Pinpoint the cell where the given text exists, returning its [x, y] midpoint coordinate. 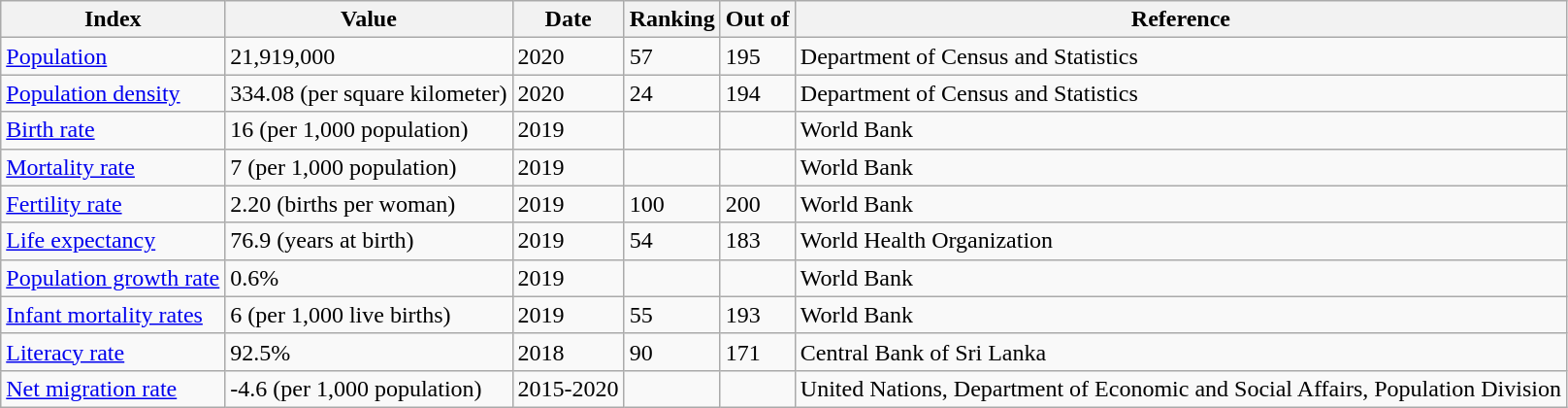
Literacy rate [113, 352]
Birth rate [113, 130]
Population [113, 56]
Infant mortality rates [113, 315]
171 [757, 352]
183 [757, 241]
Central Bank of Sri Lanka [1180, 352]
Value [369, 19]
100 [671, 204]
2.20 (births per woman) [369, 204]
200 [757, 204]
Date [569, 19]
7 (per 1,000 population) [369, 167]
57 [671, 56]
Index [113, 19]
World Health Organization [1180, 241]
92.5% [369, 352]
Fertility rate [113, 204]
Reference [1180, 19]
195 [757, 56]
55 [671, 315]
90 [671, 352]
United Nations, Department of Economic and Social Affairs, Population Division [1180, 389]
Life expectancy [113, 241]
21,919,000 [369, 56]
0.6% [369, 278]
-4.6 (per 1,000 population) [369, 389]
Net migration rate [113, 389]
334.08 (per square kilometer) [369, 93]
76.9 (years at birth) [369, 241]
194 [757, 93]
193 [757, 315]
Population growth rate [113, 278]
16 (per 1,000 population) [369, 130]
54 [671, 241]
2015-2020 [569, 389]
6 (per 1,000 live births) [369, 315]
Ranking [671, 19]
24 [671, 93]
2018 [569, 352]
Mortality rate [113, 167]
Population density [113, 93]
Out of [757, 19]
